From the cell containing the given text, extract its center point as (x, y) coordinate. 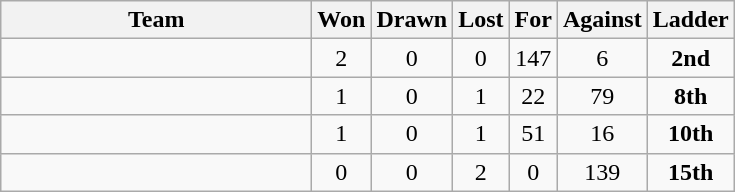
51 (533, 134)
Ladder (690, 20)
Against (602, 20)
79 (602, 96)
Won (342, 20)
10th (690, 134)
For (533, 20)
Team (156, 20)
Drawn (412, 20)
16 (602, 134)
147 (533, 58)
6 (602, 58)
139 (602, 172)
15th (690, 172)
22 (533, 96)
2nd (690, 58)
Lost (481, 20)
8th (690, 96)
